Locate the cell with the specified text and output its [X, Y] center coordinate. 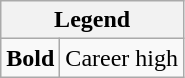
Bold [30, 58]
Career high [122, 58]
Legend [92, 20]
